Return the [x, y] coordinate for the center point of the cell that contains the specified text.  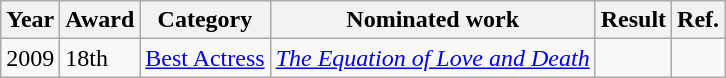
The Equation of Love and Death [432, 58]
Best Actress [205, 58]
Award [100, 20]
2009 [30, 58]
Nominated work [432, 20]
Category [205, 20]
Result [633, 20]
Ref. [698, 20]
Year [30, 20]
18th [100, 58]
